Detect which cell encompasses the target text, then output its (x, y) center coordinate. 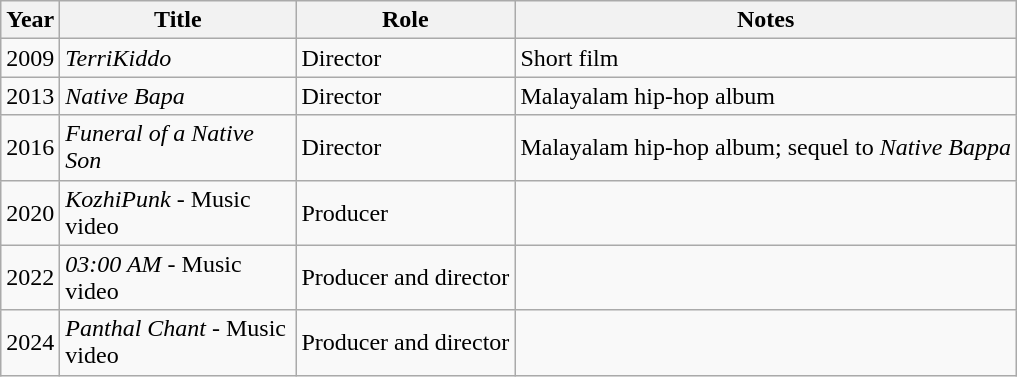
KozhiPunk - Music video (178, 212)
Producer (406, 212)
Malayalam hip-hop album; sequel to Native Bappa (766, 148)
Native Bapa (178, 96)
2022 (30, 278)
Notes (766, 20)
Short film (766, 58)
Title (178, 20)
03:00 AM - Music video (178, 278)
2009 (30, 58)
2020 (30, 212)
Year (30, 20)
TerriKiddo (178, 58)
2013 (30, 96)
Role (406, 20)
Malayalam hip-hop album (766, 96)
Panthal Chant - Music video (178, 342)
2024 (30, 342)
2016 (30, 148)
Funeral of a Native Son (178, 148)
